Output the [x, y] coordinate of the center of the cell containing the given text.  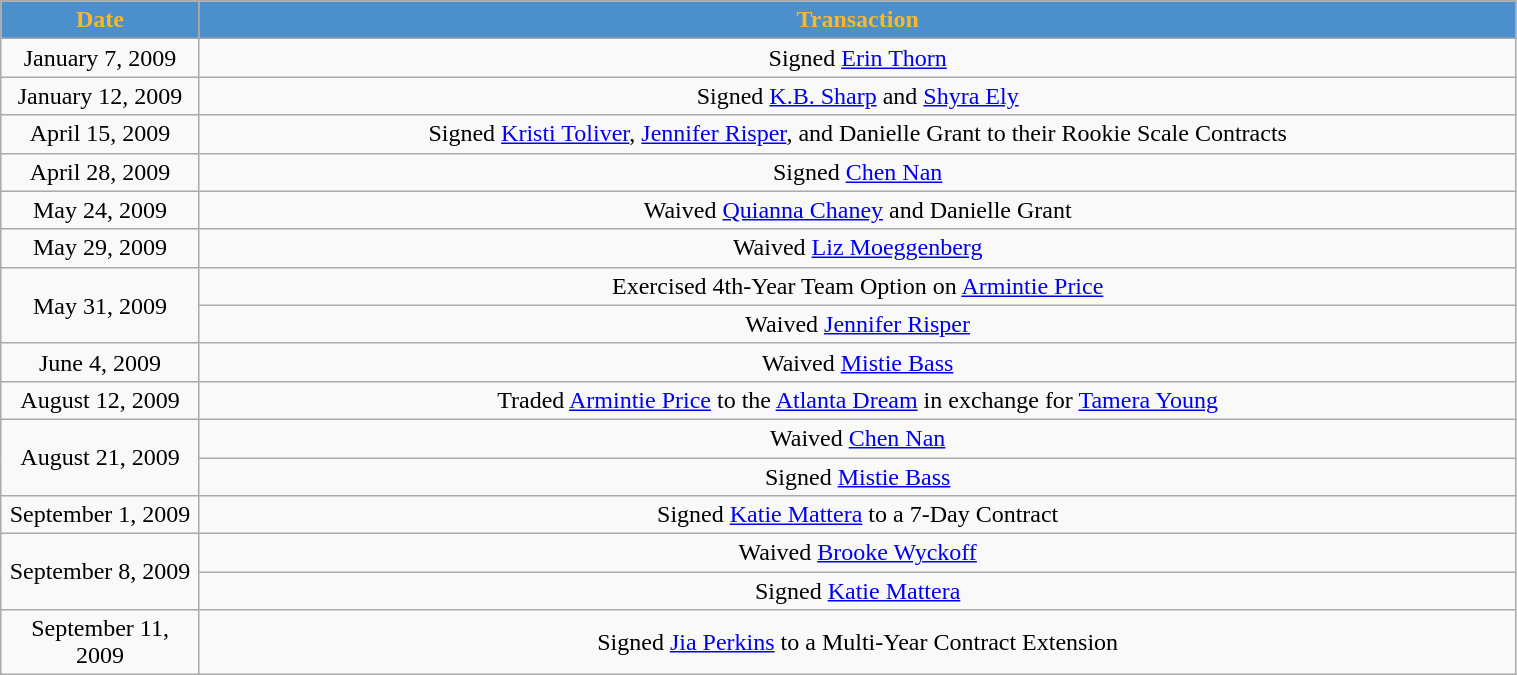
June 4, 2009 [100, 362]
May 29, 2009 [100, 248]
Signed Chen Nan [858, 172]
April 28, 2009 [100, 172]
Waived Mistie Bass [858, 362]
Signed Katie Mattera to a 7-Day Contract [858, 515]
May 31, 2009 [100, 305]
Signed Mistie Bass [858, 477]
May 24, 2009 [100, 210]
Signed Jia Perkins to a Multi-Year Contract Extension [858, 642]
Signed K.B. Sharp and Shyra Ely [858, 96]
Waived Liz Moeggenberg [858, 248]
January 7, 2009 [100, 58]
Waived Quianna Chaney and Danielle Grant [858, 210]
Transaction [858, 20]
Date [100, 20]
April 15, 2009 [100, 134]
January 12, 2009 [100, 96]
Signed Kristi Toliver, Jennifer Risper, and Danielle Grant to their Rookie Scale Contracts [858, 134]
Signed Katie Mattera [858, 591]
Waived Brooke Wyckoff [858, 553]
August 12, 2009 [100, 400]
Signed Erin Thorn [858, 58]
Waived Chen Nan [858, 438]
September 1, 2009 [100, 515]
Traded Armintie Price to the Atlanta Dream in exchange for Tamera Young [858, 400]
Waived Jennifer Risper [858, 324]
September 11, 2009 [100, 642]
September 8, 2009 [100, 572]
August 21, 2009 [100, 457]
Exercised 4th-Year Team Option on Armintie Price [858, 286]
